Return [X, Y] of the center of cell containing provided text 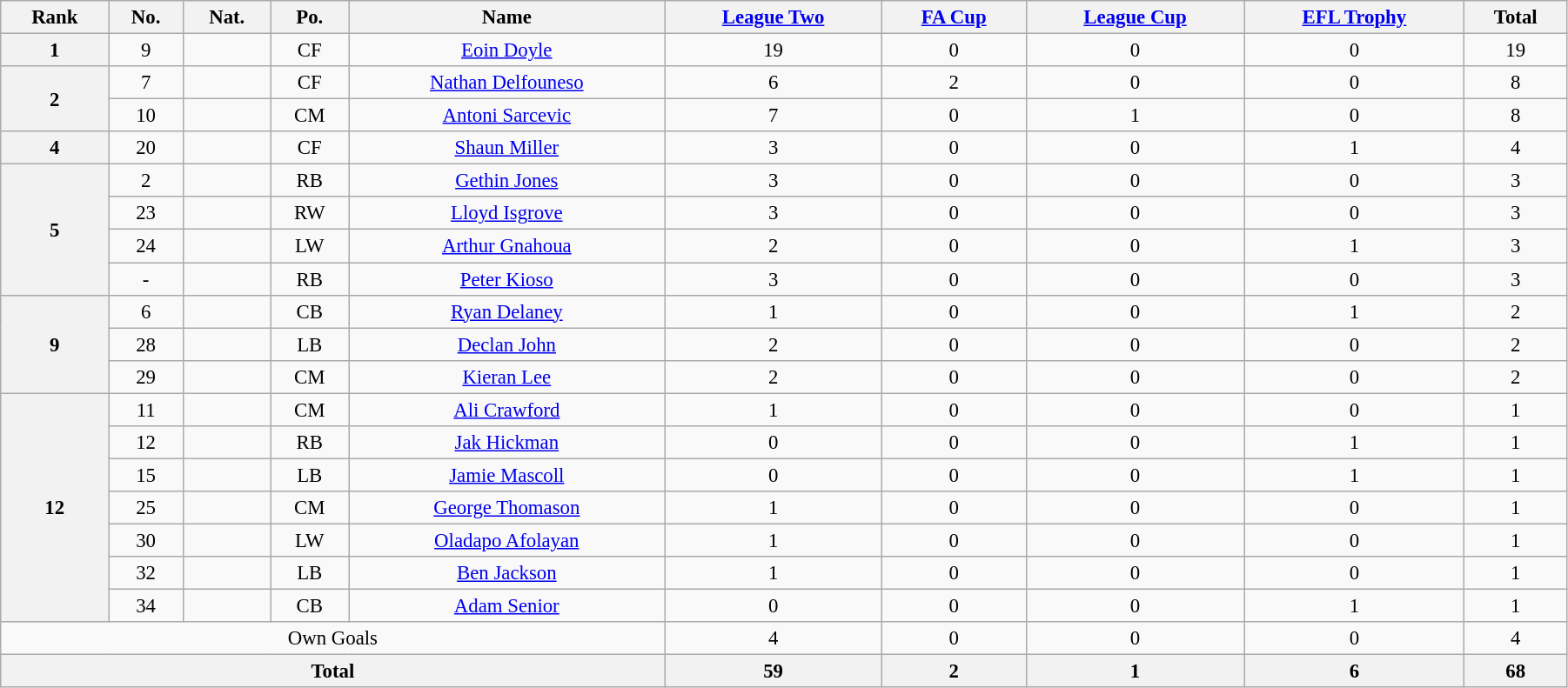
29 [146, 377]
Antoni Sarcevic [506, 116]
Ryan Delaney [506, 311]
20 [146, 148]
15 [146, 475]
League Cup [1135, 17]
Arthur Gnahoua [506, 246]
Own Goals [332, 638]
Ali Crawford [506, 410]
24 [146, 246]
Name [506, 17]
EFL Trophy [1354, 17]
Gethin Jones [506, 181]
Nathan Delfouneso [506, 83]
68 [1516, 671]
Jamie Mascoll [506, 475]
Kieran Lee [506, 377]
Oladapo Afolayan [506, 540]
30 [146, 540]
Lloyd Isgrove [506, 213]
Po. [310, 17]
28 [146, 344]
Eoin Doyle [506, 50]
George Thomason [506, 508]
Declan John [506, 344]
League Two [773, 17]
- [146, 279]
Nat. [226, 17]
5 [55, 230]
FA Cup [954, 17]
Adam Senior [506, 606]
25 [146, 508]
32 [146, 573]
Rank [55, 17]
RW [310, 213]
Jak Hickman [506, 443]
Ben Jackson [506, 573]
23 [146, 213]
59 [773, 671]
11 [146, 410]
34 [146, 606]
Shaun Miller [506, 148]
10 [146, 116]
No. [146, 17]
Peter Kioso [506, 279]
